Return the (X, Y) coordinate for the center point of the cell that contains the specified text.  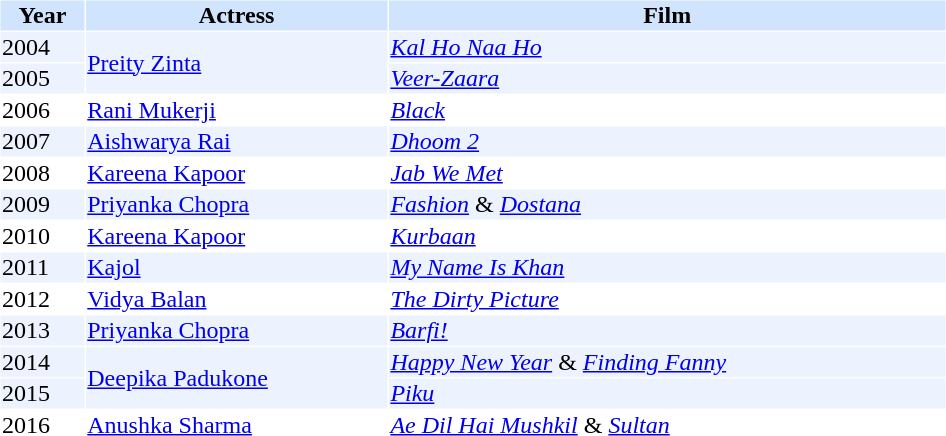
2009 (42, 205)
2014 (42, 362)
2013 (42, 331)
Kajol (237, 267)
Film (668, 15)
The Dirty Picture (668, 299)
2004 (42, 47)
Deepika Padukone (237, 378)
2007 (42, 141)
2012 (42, 299)
Year (42, 15)
Kurbaan (668, 236)
Veer-Zaara (668, 79)
Happy New Year & Finding Fanny (668, 362)
2015 (42, 393)
Kal Ho Naa Ho (668, 47)
2006 (42, 110)
2005 (42, 79)
Fashion & Dostana (668, 205)
2011 (42, 267)
Black (668, 110)
Dhoom 2 (668, 141)
Piku (668, 393)
Preity Zinta (237, 63)
Actress (237, 15)
Rani Mukerji (237, 110)
2008 (42, 173)
2010 (42, 236)
Aishwarya Rai (237, 141)
Vidya Balan (237, 299)
Barfi! (668, 331)
Jab We Met (668, 173)
My Name Is Khan (668, 267)
